For the text-containing cell, return its midpoint in (x, y) coordinate format. 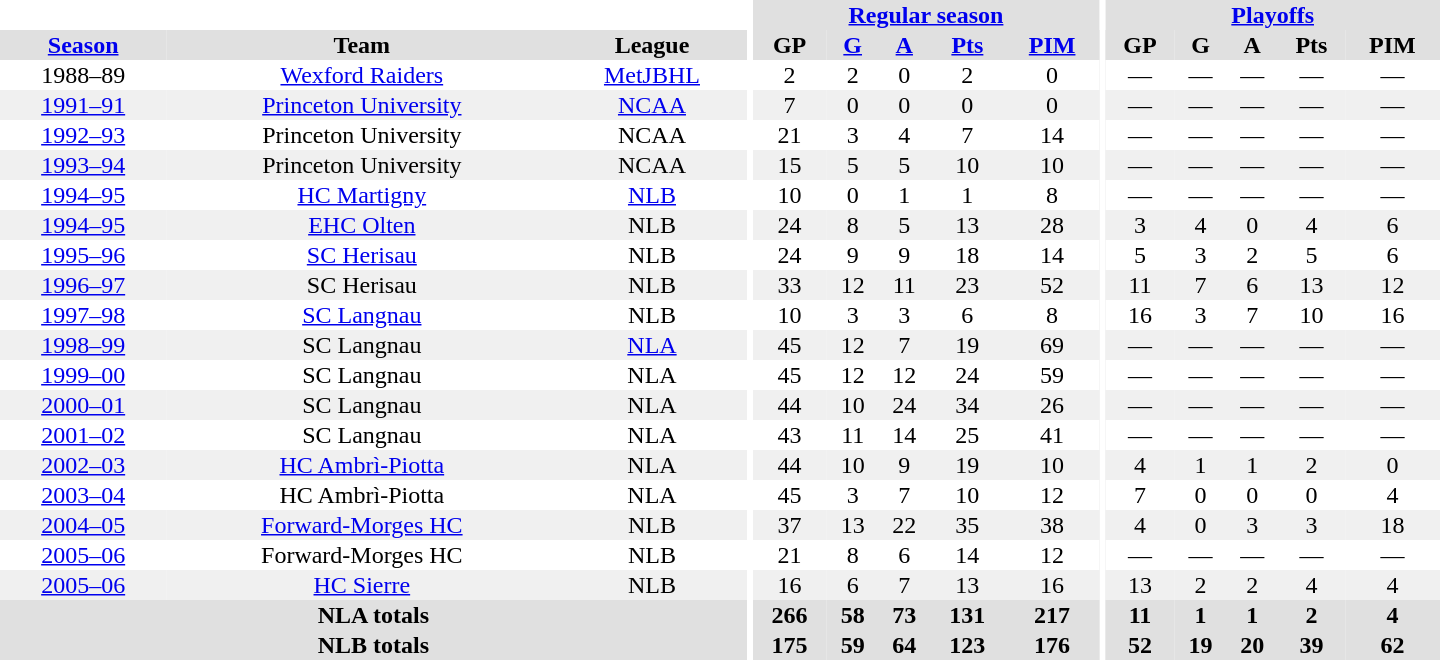
176 (1052, 645)
NLA totals (374, 615)
22 (904, 525)
Team (362, 45)
1993–94 (83, 165)
69 (1052, 345)
1997–98 (83, 315)
131 (968, 615)
EHC Olten (362, 225)
35 (968, 525)
1998–99 (83, 345)
175 (790, 645)
26 (1052, 405)
123 (968, 645)
43 (790, 435)
1992–93 (83, 135)
34 (968, 405)
League (652, 45)
58 (853, 615)
MetJBHL (652, 75)
NLB totals (374, 645)
2002–03 (83, 465)
62 (1392, 645)
38 (1052, 525)
41 (1052, 435)
28 (1052, 225)
2004–05 (83, 525)
15 (790, 165)
Playoffs (1272, 15)
1995–96 (83, 255)
Wexford Raiders (362, 75)
2001–02 (83, 435)
20 (1252, 645)
1988–89 (83, 75)
2003–04 (83, 495)
64 (904, 645)
23 (968, 285)
1991–91 (83, 105)
HC Sierre (362, 585)
Season (83, 45)
HC Martigny (362, 195)
37 (790, 525)
266 (790, 615)
Regular season (926, 15)
33 (790, 285)
73 (904, 615)
1999–00 (83, 375)
217 (1052, 615)
1996–97 (83, 285)
39 (1312, 645)
25 (968, 435)
2000–01 (83, 405)
